Search for the cell housing the specified text and yield its (x, y) center coordinate. 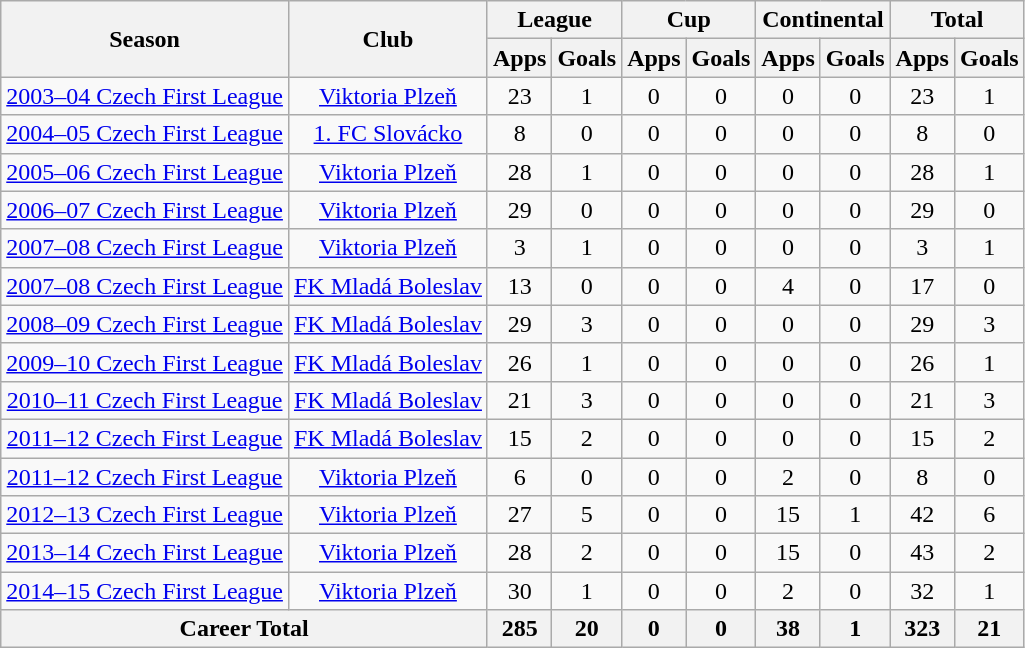
20 (587, 629)
Career Total (244, 629)
Continental (823, 20)
43 (922, 553)
Total (957, 20)
2013–14 Czech First League (145, 553)
League (554, 20)
42 (922, 515)
2006–07 Czech First League (145, 210)
30 (519, 591)
2008–09 Czech First League (145, 324)
38 (788, 629)
2010–11 Czech First League (145, 400)
2004–05 Czech First League (145, 134)
13 (519, 286)
2012–13 Czech First League (145, 515)
5 (587, 515)
27 (519, 515)
2005–06 Czech First League (145, 172)
2014–15 Czech First League (145, 591)
32 (922, 591)
17 (922, 286)
2003–04 Czech First League (145, 96)
1. FC Slovácko (388, 134)
Cup (689, 20)
323 (922, 629)
285 (519, 629)
Season (145, 39)
Club (388, 39)
4 (788, 286)
2009–10 Czech First League (145, 362)
